Find where the given text appears and provide that cell's center as [x, y] coordinate. 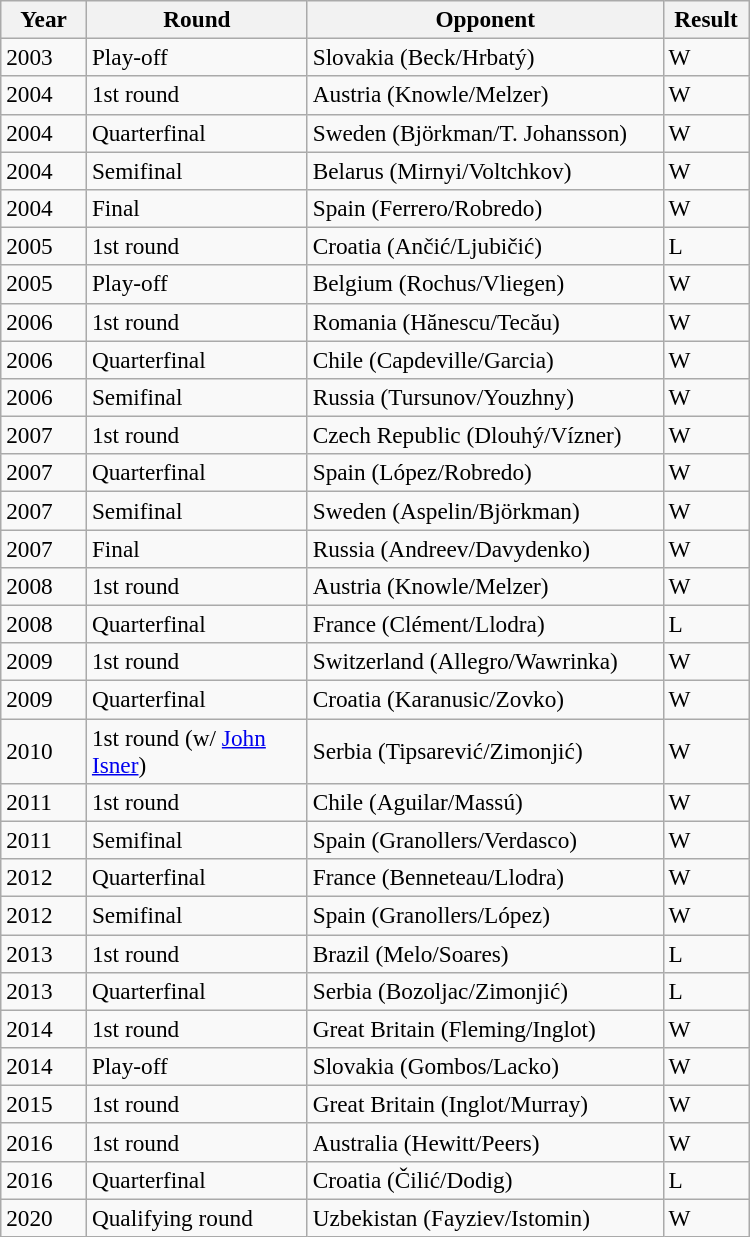
Sweden (Björkman/T. Johansson) [485, 133]
Australia (Hewitt/Peers) [485, 1142]
Spain (Granollers/Verdasco) [485, 840]
Round [198, 19]
Russia (Tursunov/Youzhny) [485, 397]
Czech Republic (Dlouhý/Vízner) [485, 435]
2020 [44, 1217]
Chile (Aguilar/Massú) [485, 802]
2010 [44, 750]
2003 [44, 57]
Switzerland (Allegro/Wawrinka) [485, 662]
Qualifying round [198, 1217]
Russia (Andreev/Davydenko) [485, 548]
Croatia (Čilić/Dodig) [485, 1180]
Croatia (Ančić/Ljubičić) [485, 246]
Spain (Ferrero/Robredo) [485, 208]
Great Britain (Inglot/Murray) [485, 1104]
Slovakia (Gombos/Lacko) [485, 1066]
Uzbekistan (Fayziev/Istomin) [485, 1217]
Spain (Granollers/López) [485, 915]
Opponent [485, 19]
Result [706, 19]
France (Benneteau/Llodra) [485, 877]
Great Britain (Fleming/Inglot) [485, 1029]
France (Clément/Llodra) [485, 624]
Chile (Capdeville/Garcia) [485, 359]
Year [44, 19]
Croatia (Karanusic/Zovko) [485, 699]
1st round (w/ John Isner) [198, 750]
Serbia (Tipsarević/Zimonjić) [485, 750]
Spain (López/Robredo) [485, 473]
Slovakia (Beck/Hrbatý) [485, 57]
Belgium (Rochus/Vliegen) [485, 284]
2015 [44, 1104]
Romania (Hănescu/Tecău) [485, 322]
Brazil (Melo/Soares) [485, 953]
Sweden (Aspelin/Björkman) [485, 510]
Serbia (Bozoljac/Zimonjić) [485, 991]
Belarus (Mirnyi/Voltchkov) [485, 170]
